Return [X, Y] of the center of cell containing provided text 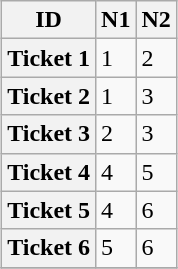
N1 [116, 20]
Ticket 3 [49, 134]
Ticket 4 [49, 172]
N2 [156, 20]
Ticket 1 [49, 58]
Ticket 5 [49, 210]
Ticket 6 [49, 248]
Ticket 2 [49, 96]
ID [49, 20]
